Output the (X, Y) coordinate of the center of the cell containing the given text.  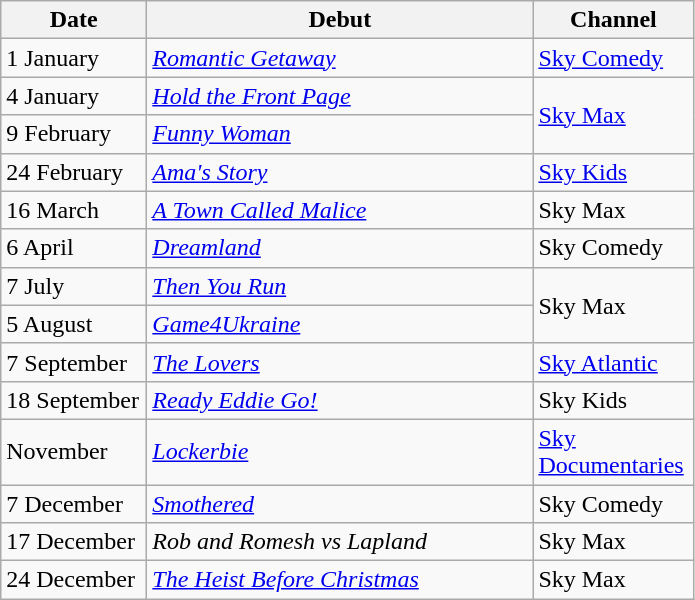
5 August (74, 324)
A Town Called Malice (340, 210)
Rob and Romesh vs Lapland (340, 542)
Funny Woman (340, 134)
Then You Run (340, 286)
November (74, 452)
Smothered (340, 503)
6 April (74, 248)
24 December (74, 580)
Hold the Front Page (340, 96)
9 February (74, 134)
4 January (74, 96)
Sky Documentaries (614, 452)
Date (74, 20)
7 December (74, 503)
18 September (74, 400)
Channel (614, 20)
Dreamland (340, 248)
The Lovers (340, 362)
Ready Eddie Go! (340, 400)
Game4Ukraine (340, 324)
Lockerbie (340, 452)
1 January (74, 58)
Sky Atlantic (614, 362)
The Heist Before Christmas (340, 580)
17 December (74, 542)
Romantic Getaway (340, 58)
24 February (74, 172)
7 September (74, 362)
7 July (74, 286)
16 March (74, 210)
Ama's Story (340, 172)
Debut (340, 20)
